Capture the cell that displays the provided text and extract its (x, y) central coordinate. 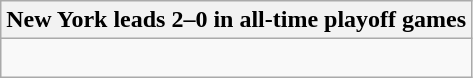
New York leads 2–0 in all-time playoff games (236, 20)
